Extract the (x, y) coordinate from the center of the cell holding the provided text.  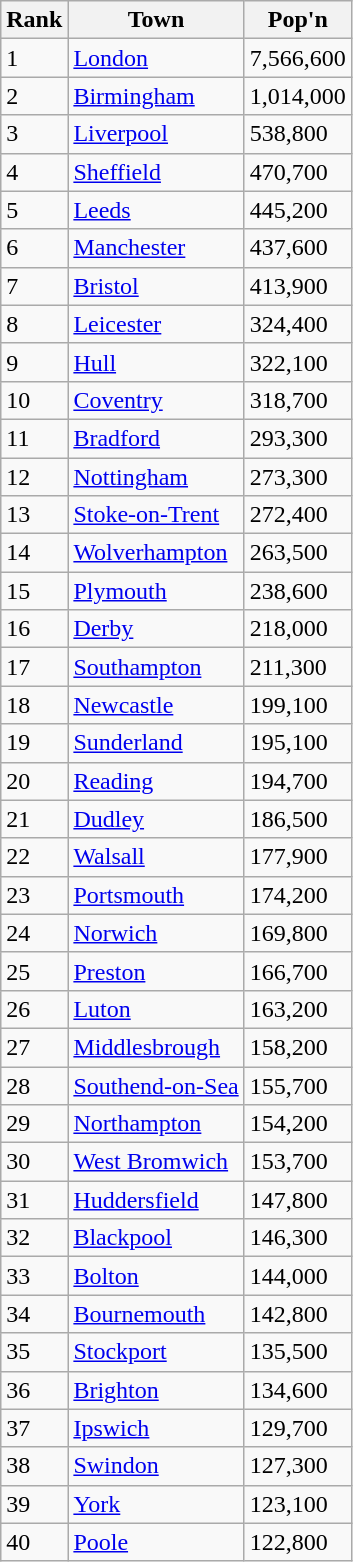
Stockport (156, 1352)
Bristol (156, 286)
445,200 (298, 210)
Bolton (156, 1276)
13 (34, 515)
29 (34, 1124)
437,600 (298, 248)
10 (34, 400)
28 (34, 1085)
324,400 (298, 324)
413,900 (298, 286)
Bradford (156, 438)
22 (34, 857)
35 (34, 1352)
5 (34, 210)
322,100 (298, 362)
11 (34, 438)
Bournemouth (156, 1314)
9 (34, 362)
211,300 (298, 667)
263,500 (298, 553)
134,600 (298, 1390)
318,700 (298, 400)
23 (34, 895)
37 (34, 1428)
Wolverhampton (156, 553)
218,000 (298, 629)
Sunderland (156, 743)
West Bromwich (156, 1162)
36 (34, 1390)
153,700 (298, 1162)
Newcastle (156, 705)
Sheffield (156, 172)
19 (34, 743)
Blackpool (156, 1238)
Nottingham (156, 477)
Hull (156, 362)
538,800 (298, 134)
272,400 (298, 515)
Southend-on-Sea (156, 1085)
Southampton (156, 667)
34 (34, 1314)
24 (34, 933)
33 (34, 1276)
194,700 (298, 781)
3 (34, 134)
154,200 (298, 1124)
15 (34, 591)
174,200 (298, 895)
27 (34, 1047)
31 (34, 1200)
21 (34, 819)
142,800 (298, 1314)
Leeds (156, 210)
4 (34, 172)
32 (34, 1238)
166,700 (298, 971)
8 (34, 324)
123,100 (298, 1504)
30 (34, 1162)
Leicester (156, 324)
Plymouth (156, 591)
186,500 (298, 819)
177,900 (298, 857)
470,700 (298, 172)
7,566,600 (298, 58)
17 (34, 667)
26 (34, 1009)
1,014,000 (298, 96)
Huddersfield (156, 1200)
Rank (34, 20)
Pop'n (298, 20)
Middlesbrough (156, 1047)
25 (34, 971)
39 (34, 1504)
144,000 (298, 1276)
122,800 (298, 1542)
Dudley (156, 819)
Poole (156, 1542)
Northampton (156, 1124)
146,300 (298, 1238)
40 (34, 1542)
Manchester (156, 248)
Liverpool (156, 134)
Preston (156, 971)
2 (34, 96)
155,700 (298, 1085)
20 (34, 781)
12 (34, 477)
135,500 (298, 1352)
Luton (156, 1009)
Coventry (156, 400)
129,700 (298, 1428)
238,600 (298, 591)
Birmingham (156, 96)
18 (34, 705)
Brighton (156, 1390)
Derby (156, 629)
6 (34, 248)
Swindon (156, 1466)
158,200 (298, 1047)
Norwich (156, 933)
Walsall (156, 857)
163,200 (298, 1009)
Ipswich (156, 1428)
7 (34, 286)
38 (34, 1466)
1 (34, 58)
169,800 (298, 933)
16 (34, 629)
14 (34, 553)
Stoke-on-Trent (156, 515)
147,800 (298, 1200)
293,300 (298, 438)
273,300 (298, 477)
199,100 (298, 705)
195,100 (298, 743)
127,300 (298, 1466)
York (156, 1504)
Portsmouth (156, 895)
Reading (156, 781)
Town (156, 20)
London (156, 58)
